Pinpoint the cell where the given text exists, returning its [x, y] midpoint coordinate. 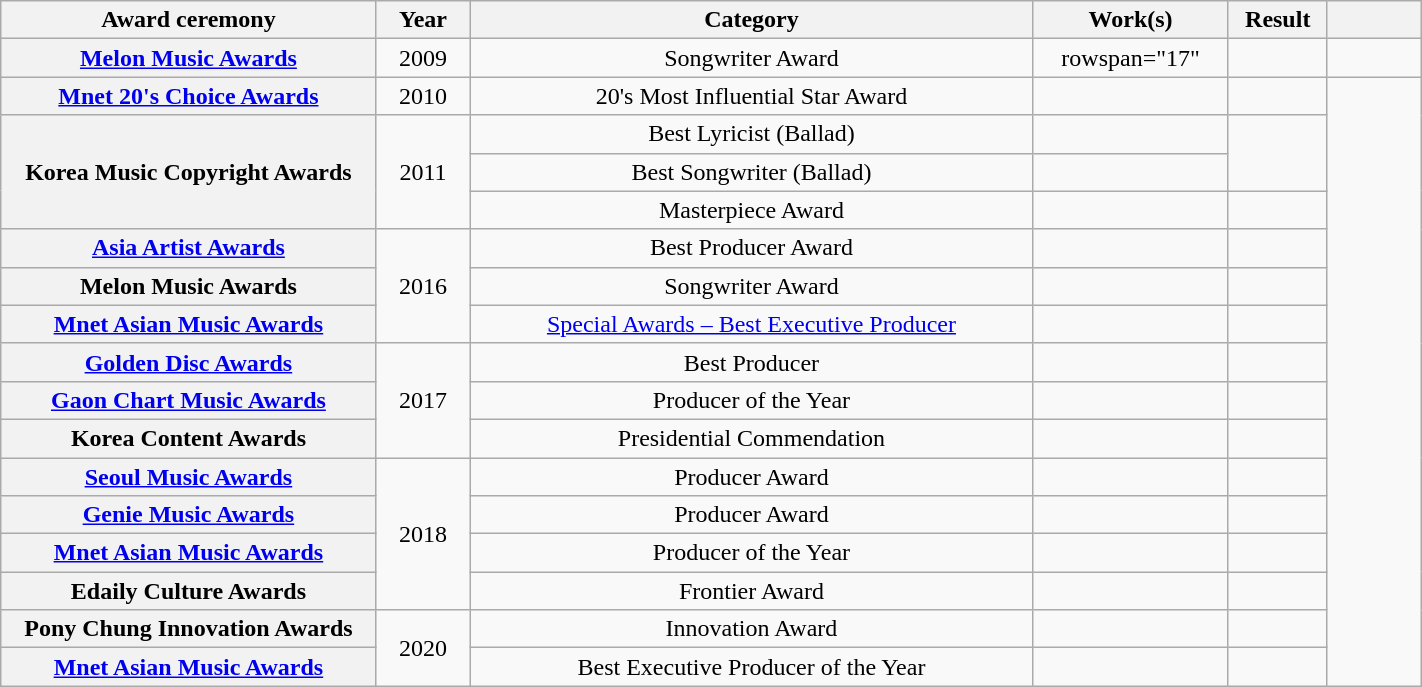
Best Producer Award [752, 248]
Presidential Commendation [752, 438]
Edaily Culture Awards [188, 591]
Seoul Music Awards [188, 477]
Best Songwriter (Ballad) [752, 172]
Best Executive Producer of the Year [752, 667]
Award ceremony [188, 20]
2020 [423, 648]
2017 [423, 400]
Best Producer [752, 362]
Golden Disc Awards [188, 362]
Work(s) [1130, 20]
Special Awards – Best Executive Producer [752, 324]
2018 [423, 534]
Asia Artist Awards [188, 248]
Gaon Chart Music Awards [188, 400]
Innovation Award [752, 629]
Best Lyricist (Ballad) [752, 134]
2011 [423, 172]
20's Most Influential Star Award [752, 96]
Korea Music Copyright Awards [188, 172]
Genie Music Awards [188, 515]
Result [1278, 20]
Year [423, 20]
rowspan="17" [1130, 58]
2010 [423, 96]
Mnet 20's Choice Awards [188, 96]
Frontier Award [752, 591]
2009 [423, 58]
2016 [423, 286]
Masterpiece Award [752, 210]
Korea Content Awards [188, 438]
Pony Chung Innovation Awards [188, 629]
Category [752, 20]
